Find where the given text appears and provide that cell's center as (x, y) coordinate. 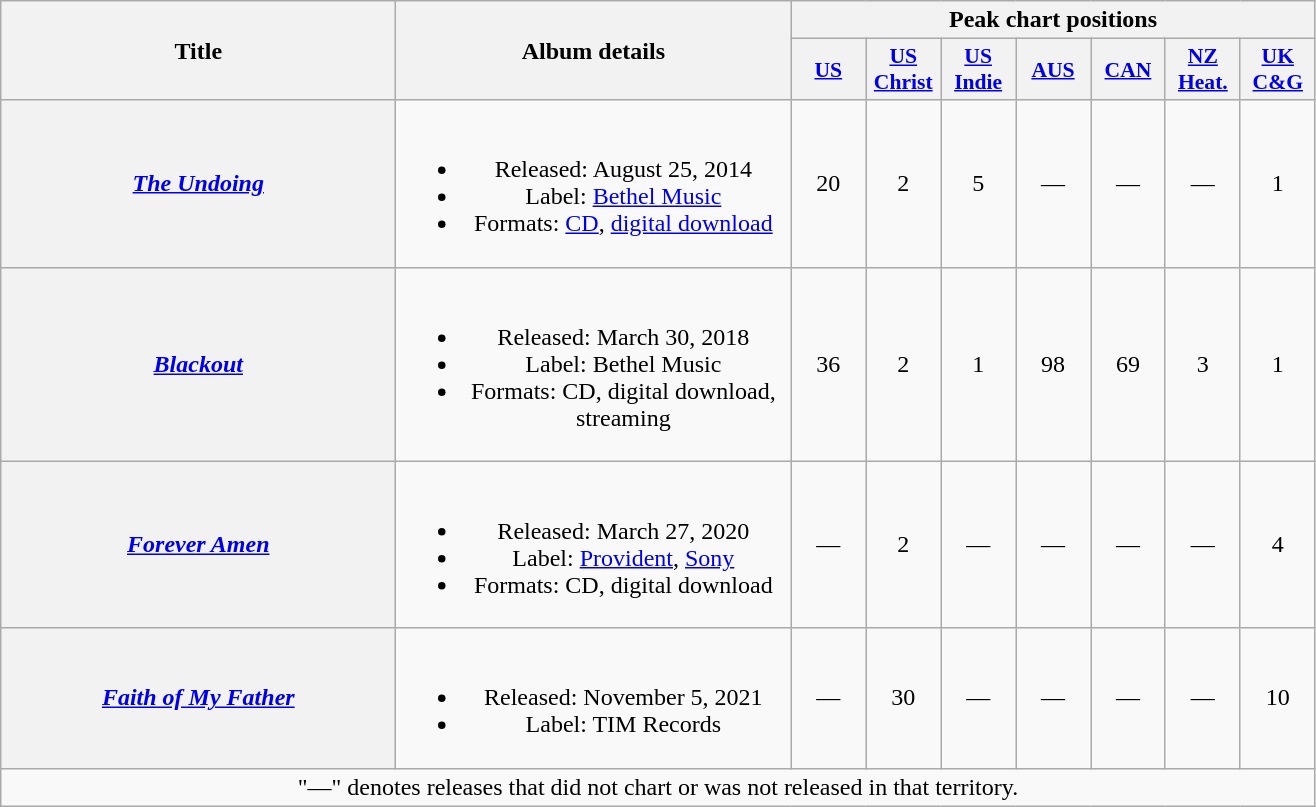
10 (1278, 698)
36 (828, 364)
3 (1202, 364)
Forever Amen (198, 544)
Released: March 27, 2020Label: Provident, SonyFormats: CD, digital download (594, 544)
Peak chart positions (1053, 20)
AUS (1054, 70)
"—" denotes releases that did not chart or was not released in that territory. (658, 787)
US (828, 70)
The Undoing (198, 184)
Faith of My Father (198, 698)
98 (1054, 364)
Released: August 25, 2014Label: Bethel MusicFormats: CD, digital download (594, 184)
Released: March 30, 2018Label: Bethel MusicFormats: CD, digital download, streaming (594, 364)
NZHeat. (1202, 70)
20 (828, 184)
30 (904, 698)
Title (198, 50)
CAN (1128, 70)
Released: November 5, 2021Label: TIM Records (594, 698)
69 (1128, 364)
UKC&G (1278, 70)
5 (978, 184)
Album details (594, 50)
Blackout (198, 364)
USIndie (978, 70)
4 (1278, 544)
USChrist (904, 70)
